From the cell containing the given text, extract its center point as [x, y] coordinate. 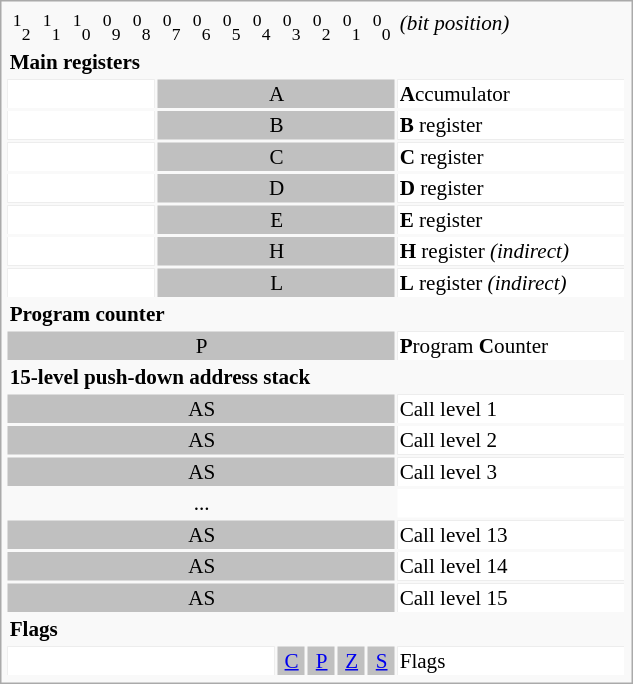
02 [322, 28]
03 [292, 28]
09 [112, 28]
A [276, 94]
L register (indirect) [511, 283]
Call level 1 [511, 409]
L [276, 283]
15-level push-down address stack [316, 377]
H [276, 251]
06 [202, 28]
10 [82, 28]
Call level 15 [511, 598]
B register [511, 125]
Call level 3 [511, 472]
S [382, 661]
(bit position) [511, 28]
Call level 14 [511, 566]
H register (indirect) [511, 251]
01 [352, 28]
B [276, 125]
11 [52, 28]
08 [142, 28]
05 [232, 28]
00 [382, 28]
12 [22, 28]
... [202, 503]
Main registers [316, 62]
E register [511, 220]
Z [352, 661]
04 [262, 28]
Call level 13 [511, 535]
D register [511, 188]
Accumulator [511, 94]
E [276, 220]
D [276, 188]
Program counter [316, 314]
Call level 2 [511, 440]
07 [172, 28]
C register [511, 157]
Program Counter [511, 346]
